Identify which cell holds the provided text, then report its [x, y] central coordinate. 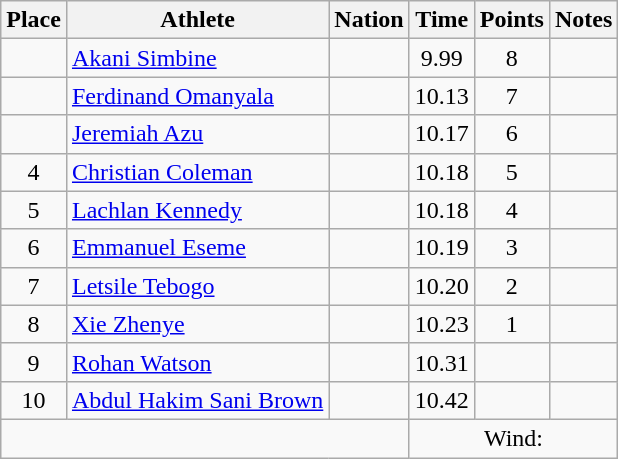
1 [512, 324]
10.23 [442, 324]
10.17 [442, 134]
10.19 [442, 248]
Time [442, 20]
Xie Zhenye [197, 324]
10.42 [442, 400]
Akani Simbine [197, 58]
2 [512, 286]
Nation [369, 20]
Emmanuel Eseme [197, 248]
Ferdinand Omanyala [197, 96]
3 [512, 248]
Notes [583, 20]
Abdul Hakim Sani Brown [197, 400]
Letsile Tebogo [197, 286]
Lachlan Kennedy [197, 210]
Wind: [514, 438]
Jeremiah Azu [197, 134]
9.99 [442, 58]
Place [34, 20]
Christian Coleman [197, 172]
10.13 [442, 96]
Athlete [197, 20]
9 [34, 362]
10.31 [442, 362]
10 [34, 400]
Rohan Watson [197, 362]
Points [512, 20]
10.20 [442, 286]
